Detect which cell encompasses the target text, then output its (X, Y) center coordinate. 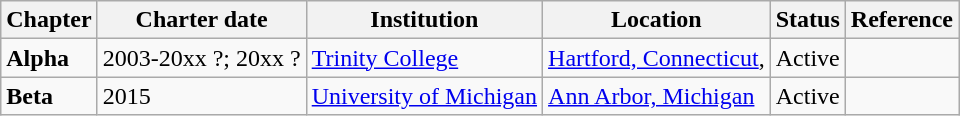
Chapter (49, 20)
2003-20xx ?; 20xx ? (202, 58)
Location (657, 20)
Reference (902, 20)
Beta (49, 96)
Ann Arbor, Michigan (657, 96)
Alpha (49, 58)
Hartford, Connecticut, (657, 58)
Institution (424, 20)
2015 (202, 96)
University of Michigan (424, 96)
Trinity College (424, 58)
Status (808, 20)
Charter date (202, 20)
